Extract the [x, y] coordinate from the center of the cell holding the provided text.  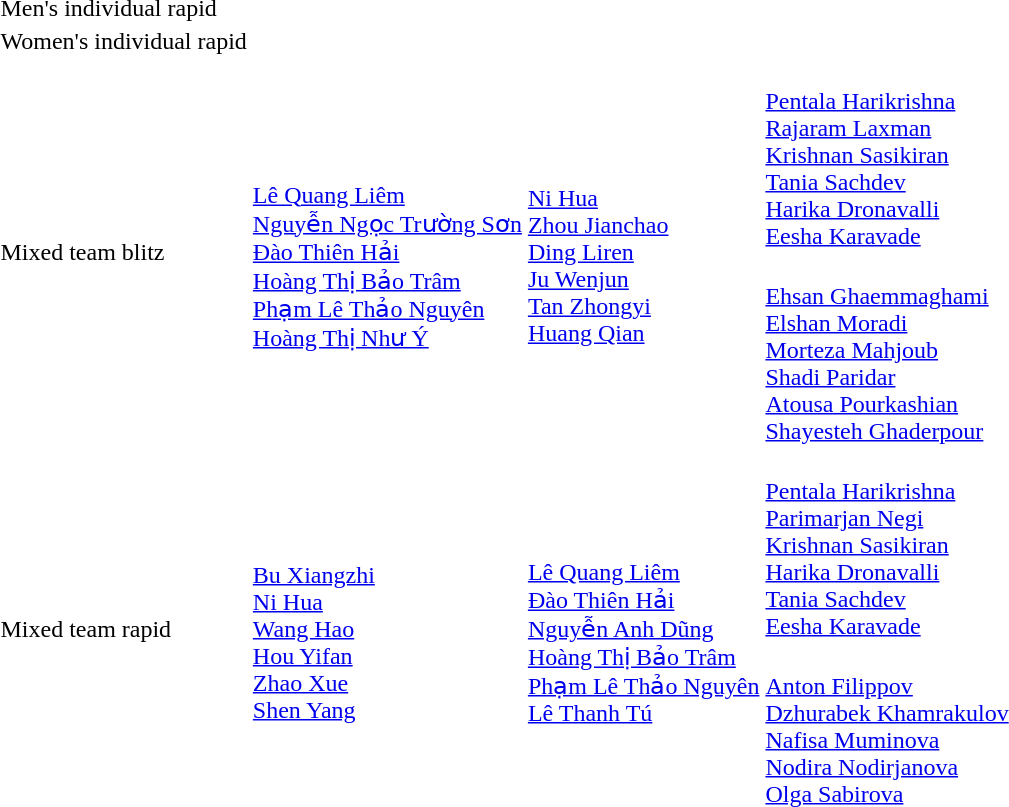
Lê Quang LiêmNguyễn Ngọc Trường SơnĐào Thiên HảiHoàng Thị Bảo TrâmPhạm Lê Thảo NguyênHoàng Thị Như Ý [387, 252]
Ni HuaZhou JianchaoDing LirenJu WenjunTan ZhongyiHuang Qian [644, 252]
